Extract the [x, y] coordinate from the center of the cell holding the provided text.  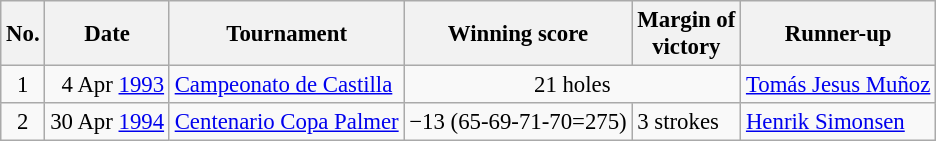
−13 (65-69-71-70=275) [518, 122]
Tomás Jesus Muñoz [838, 85]
Campeonato de Castilla [286, 85]
21 holes [572, 85]
Date [107, 34]
4 Apr 1993 [107, 85]
No. [23, 34]
Centenario Copa Palmer [286, 122]
Henrik Simonsen [838, 122]
30 Apr 1994 [107, 122]
Runner-up [838, 34]
Margin ofvictory [686, 34]
2 [23, 122]
Tournament [286, 34]
3 strokes [686, 122]
1 [23, 85]
Winning score [518, 34]
